For the text-containing cell, return its midpoint in [x, y] coordinate format. 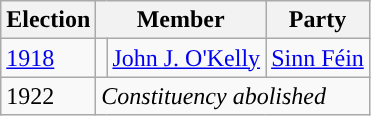
1922 [48, 96]
Sinn Féin [318, 58]
John J. O'Kelly [186, 58]
1918 [48, 58]
Constituency abolished [233, 96]
Election [48, 20]
Party [318, 20]
Member [181, 20]
